Extract the [X, Y] coordinate from the center of the cell holding the provided text.  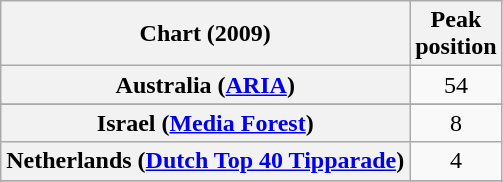
Israel (Media Forest) [206, 123]
Chart (2009) [206, 34]
Peakposition [456, 34]
4 [456, 161]
8 [456, 123]
54 [456, 85]
Netherlands (Dutch Top 40 Tipparade) [206, 161]
Australia (ARIA) [206, 85]
